Output the (X, Y) coordinate of the center of the cell containing the given text.  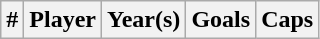
Goals (221, 20)
Caps (288, 20)
# (12, 20)
Year(s) (144, 20)
Player (63, 20)
